Search for the cell housing the specified text and yield its (x, y) center coordinate. 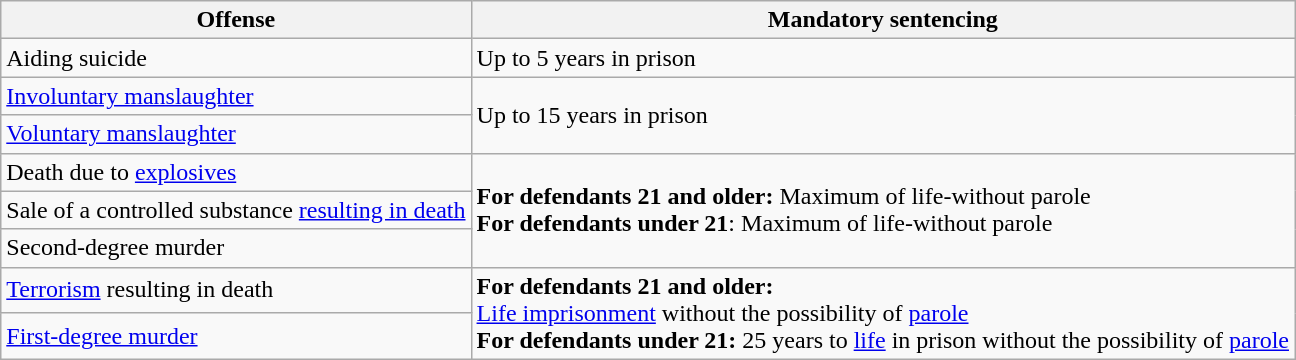
Death due to explosives (236, 172)
Up to 15 years in prison (882, 115)
Terrorism resulting in death (236, 290)
Sale of a controlled substance resulting in death (236, 210)
Involuntary manslaughter (236, 96)
Second-degree murder (236, 248)
First-degree murder (236, 336)
Voluntary manslaughter (236, 134)
Aiding suicide (236, 58)
Mandatory sentencing (882, 20)
Up to 5 years in prison (882, 58)
Offense (236, 20)
For defendants 21 and older: Maximum of life-without paroleFor defendants under 21: Maximum of life-without parole (882, 210)
